Return (X, Y) of the center of cell containing provided text 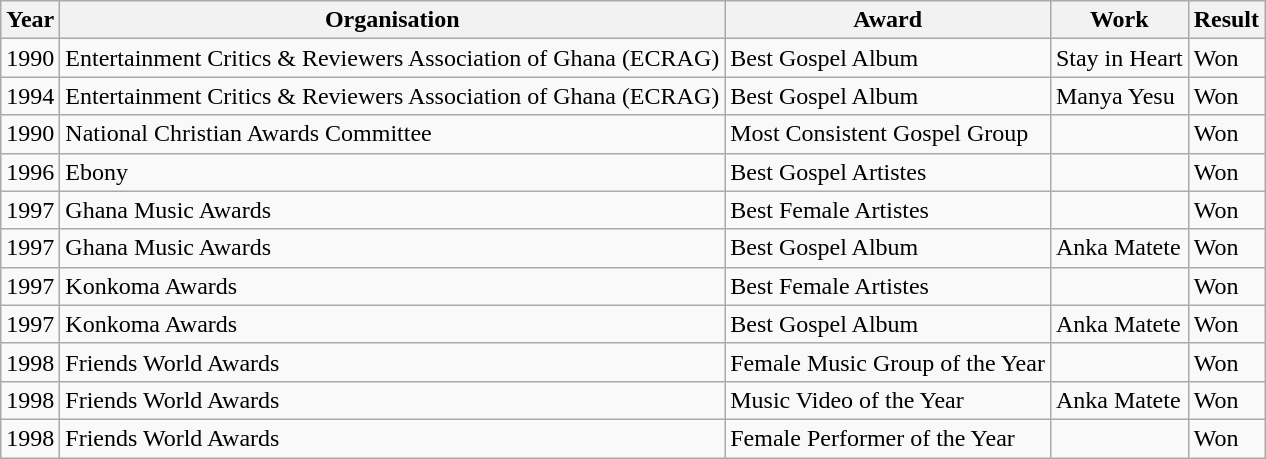
Female Music Group of the Year (888, 362)
Female Performer of the Year (888, 438)
National Christian Awards Committee (392, 134)
Year (30, 20)
Manya Yesu (1119, 96)
Most Consistent Gospel Group (888, 134)
Stay in Heart (1119, 58)
1994 (30, 96)
Result (1226, 20)
Ebony (392, 172)
Music Video of the Year (888, 400)
1996 (30, 172)
Award (888, 20)
Work (1119, 20)
Organisation (392, 20)
Best Gospel Artistes (888, 172)
